Identify which cell holds the provided text, then report its [x, y] central coordinate. 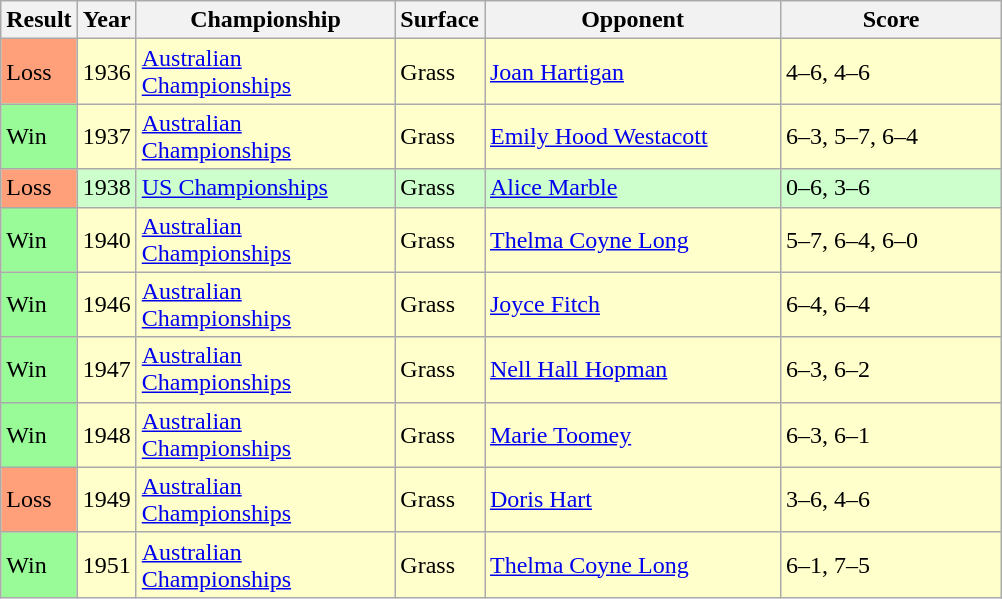
6–4, 6–4 [892, 304]
Nell Hall Hopman [632, 370]
3–6, 4–6 [892, 500]
4–6, 4–6 [892, 72]
Surface [440, 20]
1946 [106, 304]
1936 [106, 72]
1947 [106, 370]
Result [39, 20]
Joan Hartigan [632, 72]
Score [892, 20]
Alice Marble [632, 188]
1938 [106, 188]
1937 [106, 136]
1948 [106, 434]
Doris Hart [632, 500]
5–7, 6–4, 6–0 [892, 240]
Year [106, 20]
1940 [106, 240]
6–3, 5–7, 6–4 [892, 136]
Championship [266, 20]
0–6, 3–6 [892, 188]
6–3, 6–1 [892, 434]
Joyce Fitch [632, 304]
1951 [106, 564]
Marie Toomey [632, 434]
US Championships [266, 188]
Opponent [632, 20]
1949 [106, 500]
6–1, 7–5 [892, 564]
Emily Hood Westacott [632, 136]
6–3, 6–2 [892, 370]
